Return the (x, y) coordinate for the center point of the cell that contains the specified text.  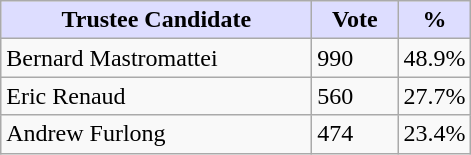
27.7% (434, 96)
Bernard Mastromattei (156, 58)
Andrew Furlong (156, 134)
48.9% (434, 58)
474 (355, 134)
560 (355, 96)
Vote (355, 20)
990 (355, 58)
% (434, 20)
Eric Renaud (156, 96)
Trustee Candidate (156, 20)
23.4% (434, 134)
